Scan for the cell matching the given text and deliver its (X, Y) coordinate at center. 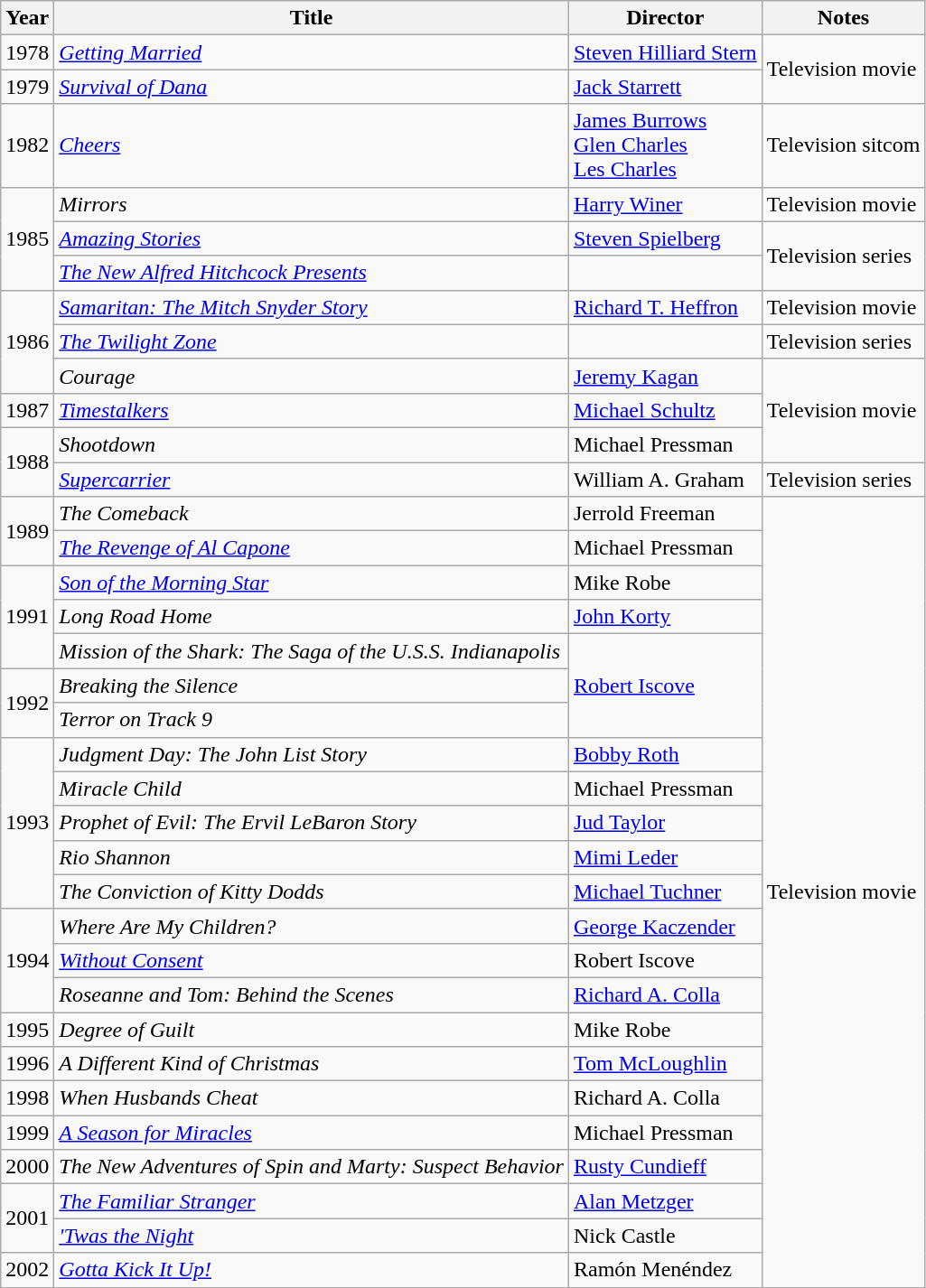
The Revenge of Al Capone (312, 548)
Ramón Menéndez (665, 1270)
Prophet of Evil: The Ervil LeBaron Story (312, 823)
1991 (27, 617)
Judgment Day: The John List Story (312, 754)
Roseanne and Tom: Behind the Scenes (312, 994)
Year (27, 18)
Timestalkers (312, 410)
Cheers (312, 145)
1985 (27, 238)
Steven Hilliard Stern (665, 52)
Survival of Dana (312, 87)
Nick Castle (665, 1236)
Rusty Cundieff (665, 1167)
Michael Schultz (665, 410)
Tom McLoughlin (665, 1064)
1993 (27, 823)
Title (312, 18)
Jack Starrett (665, 87)
Son of the Morning Star (312, 583)
Breaking the Silence (312, 686)
Amazing Stories (312, 238)
1989 (27, 531)
Jud Taylor (665, 823)
1987 (27, 410)
1998 (27, 1098)
John Korty (665, 617)
Alan Metzger (665, 1201)
Mirrors (312, 204)
The Familiar Stranger (312, 1201)
Shootdown (312, 444)
A Season for Miracles (312, 1133)
Harry Winer (665, 204)
William A. Graham (665, 480)
1996 (27, 1064)
Getting Married (312, 52)
The Conviction of Kitty Dodds (312, 891)
'Twas the Night (312, 1236)
Steven Spielberg (665, 238)
Miracle Child (312, 789)
Long Road Home (312, 617)
A Different Kind of Christmas (312, 1064)
Jeremy Kagan (665, 376)
The New Alfred Hitchcock Presents (312, 273)
Where Are My Children? (312, 926)
Television sitcom (844, 145)
Gotta Kick It Up! (312, 1270)
Terror on Track 9 (312, 720)
The Comeback (312, 514)
2002 (27, 1270)
Degree of Guilt (312, 1029)
Michael Tuchner (665, 891)
The Twilight Zone (312, 341)
1994 (27, 960)
1979 (27, 87)
Director (665, 18)
Bobby Roth (665, 754)
James BurrowsGlen CharlesLes Charles (665, 145)
Jerrold Freeman (665, 514)
The New Adventures of Spin and Marty: Suspect Behavior (312, 1167)
1978 (27, 52)
1999 (27, 1133)
When Husbands Cheat (312, 1098)
Samaritan: The Mitch Snyder Story (312, 307)
Mimi Leder (665, 857)
Mission of the Shark: The Saga of the U.S.S. Indianapolis (312, 651)
1986 (27, 341)
Supercarrier (312, 480)
1992 (27, 703)
1982 (27, 145)
Without Consent (312, 960)
2000 (27, 1167)
2001 (27, 1218)
Rio Shannon (312, 857)
1988 (27, 462)
George Kaczender (665, 926)
Richard T. Heffron (665, 307)
1995 (27, 1029)
Courage (312, 376)
Notes (844, 18)
